Locate the cell with the specified text and output its (x, y) center coordinate. 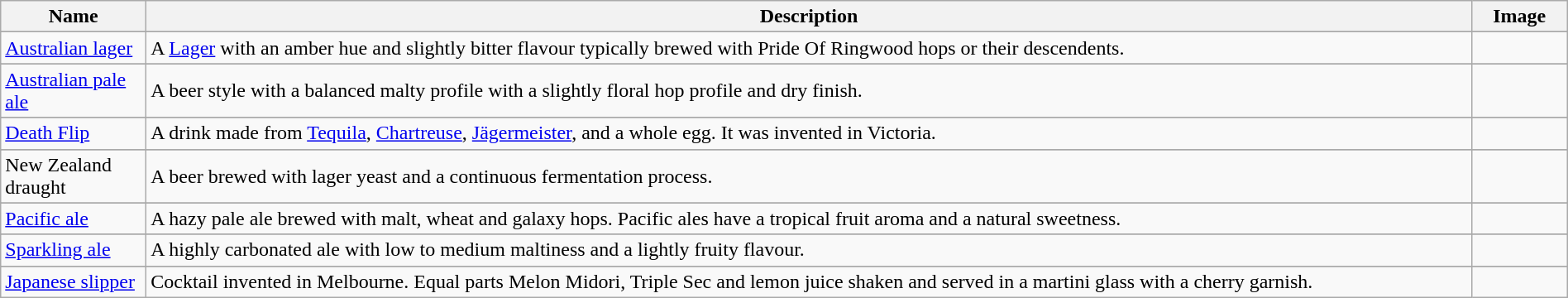
Japanese slipper (74, 281)
A beer brewed with lager yeast and a continuous fermentation process. (809, 175)
A beer style with a balanced malty profile with a slightly floral hop profile and dry finish. (809, 91)
Cocktail invented in Melbourne. Equal parts Melon Midori, Triple Sec and lemon juice shaken and served in a martini glass with a cherry garnish. (809, 281)
Australian pale ale (74, 91)
A drink made from Tequila, Chartreuse, Jägermeister, and a whole egg. It was invented in Victoria. (809, 133)
Australian lager (74, 48)
New Zealand draught (74, 175)
Name (74, 17)
Sparkling ale (74, 250)
A Lager with an amber hue and slightly bitter flavour typically brewed with Pride Of Ringwood hops or their descendents. (809, 48)
Death Flip (74, 133)
Image (1519, 17)
Pacific ale (74, 219)
A hazy pale ale brewed with malt, wheat and galaxy hops. Pacific ales have a tropical fruit aroma and a natural sweetness. (809, 219)
Description (809, 17)
A highly carbonated ale with low to medium maltiness and a lightly fruity flavour. (809, 250)
